Locate the cell with the specified text and output its [X, Y] center coordinate. 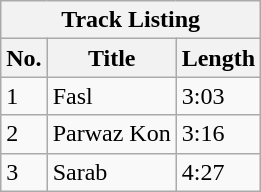
Sarab [112, 172]
2 [24, 134]
4:27 [218, 172]
Track Listing [131, 20]
Fasl [112, 96]
1 [24, 96]
No. [24, 58]
3 [24, 172]
3:16 [218, 134]
Title [112, 58]
3:03 [218, 96]
Parwaz Kon [112, 134]
Length [218, 58]
